Search for the cell housing the specified text and yield its [x, y] center coordinate. 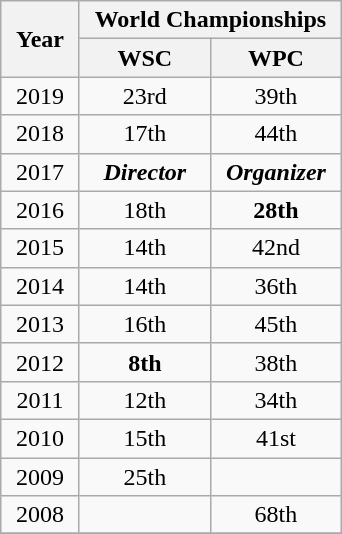
2014 [40, 286]
25th [144, 477]
2017 [40, 172]
38th [276, 362]
15th [144, 438]
2008 [40, 515]
39th [276, 96]
23rd [144, 96]
2009 [40, 477]
45th [276, 324]
41st [276, 438]
17th [144, 134]
34th [276, 400]
2013 [40, 324]
2012 [40, 362]
WSC [144, 58]
44th [276, 134]
42nd [276, 248]
28th [276, 210]
2010 [40, 438]
68th [276, 515]
18th [144, 210]
2011 [40, 400]
12th [144, 400]
2019 [40, 96]
Year [40, 39]
8th [144, 362]
Organizer [276, 172]
2015 [40, 248]
World Championships [210, 20]
2016 [40, 210]
WPC [276, 58]
Director [144, 172]
16th [144, 324]
36th [276, 286]
2018 [40, 134]
